Return the (X, Y) coordinate for the center point of the cell that contains the specified text.  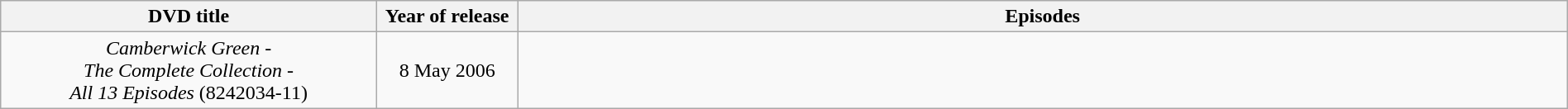
Year of release (447, 17)
Episodes (1042, 17)
Camberwick Green -The Complete Collection -All 13 Episodes (8242034-11) (189, 70)
DVD title (189, 17)
8 May 2006 (447, 70)
